Locate the cell with the specified text and output its [X, Y] center coordinate. 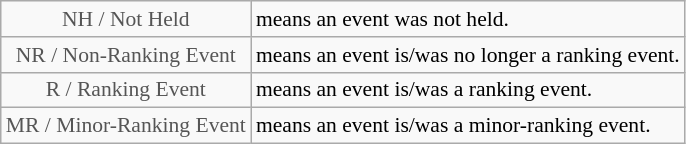
R / Ranking Event [126, 90]
means an event is/was no longer a ranking event. [468, 55]
NH / Not Held [126, 19]
NR / Non-Ranking Event [126, 55]
means an event is/was a minor-ranking event. [468, 126]
means an event was not held. [468, 19]
MR / Minor-Ranking Event [126, 126]
means an event is/was a ranking event. [468, 90]
